Output the [x, y] coordinate of the center of the cell containing the given text.  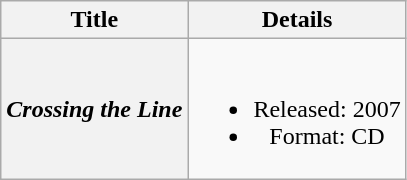
Title [94, 20]
Released: 2007Format: CD [297, 109]
Details [297, 20]
Crossing the Line [94, 109]
